From the cell containing the given text, extract its center point as [x, y] coordinate. 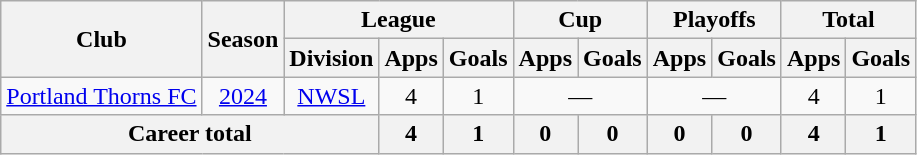
League [398, 20]
Season [243, 39]
2024 [243, 96]
Club [102, 39]
Division [332, 58]
Total [848, 20]
NWSL [332, 96]
Career total [190, 134]
Cup [580, 20]
Portland Thorns FC [102, 96]
Playoffs [714, 20]
